Provide the [X, Y] coordinate of the cell's center where the given text is located.  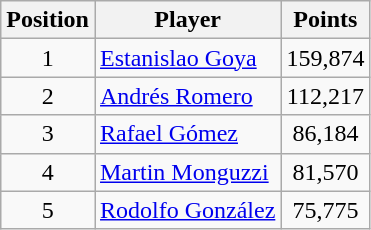
2 [48, 96]
Andrés Romero [187, 96]
4 [48, 172]
86,184 [326, 134]
Martin Monguzzi [187, 172]
Rodolfo González [187, 210]
81,570 [326, 172]
1 [48, 58]
112,217 [326, 96]
Player [187, 20]
3 [48, 134]
5 [48, 210]
Points [326, 20]
159,874 [326, 58]
Position [48, 20]
75,775 [326, 210]
Rafael Gómez [187, 134]
Estanislao Goya [187, 58]
